Return the [X, Y] coordinate for the center point of the cell that contains the specified text.  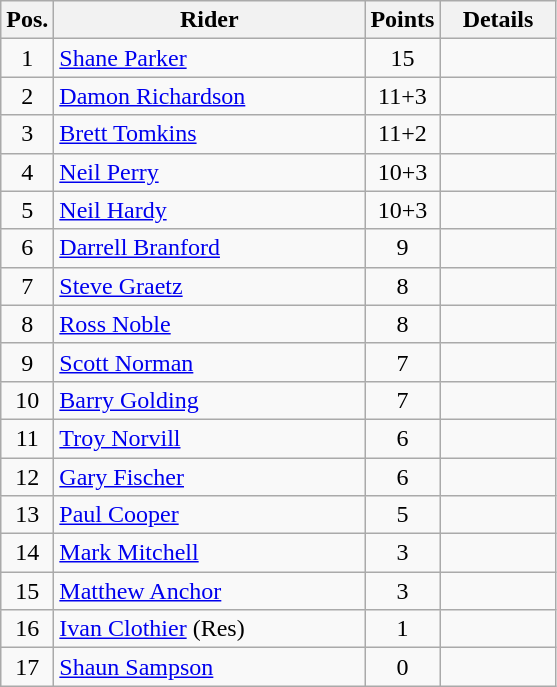
Paul Cooper [210, 515]
Pos. [28, 20]
4 [28, 172]
12 [28, 477]
Neil Hardy [210, 210]
Troy Norvill [210, 438]
Matthew Anchor [210, 591]
14 [28, 553]
Steve Graetz [210, 286]
11+3 [402, 96]
Ross Noble [210, 324]
10 [28, 400]
13 [28, 515]
Ivan Clothier (Res) [210, 629]
16 [28, 629]
Points [402, 20]
Mark Mitchell [210, 553]
Gary Fischer [210, 477]
17 [28, 667]
11 [28, 438]
Shane Parker [210, 58]
Darrell Branford [210, 248]
Scott Norman [210, 362]
11+2 [402, 134]
Rider [210, 20]
2 [28, 96]
Brett Tomkins [210, 134]
Shaun Sampson [210, 667]
0 [402, 667]
Neil Perry [210, 172]
Damon Richardson [210, 96]
Details [498, 20]
Barry Golding [210, 400]
